Capture the cell that displays the provided text and extract its [X, Y] central coordinate. 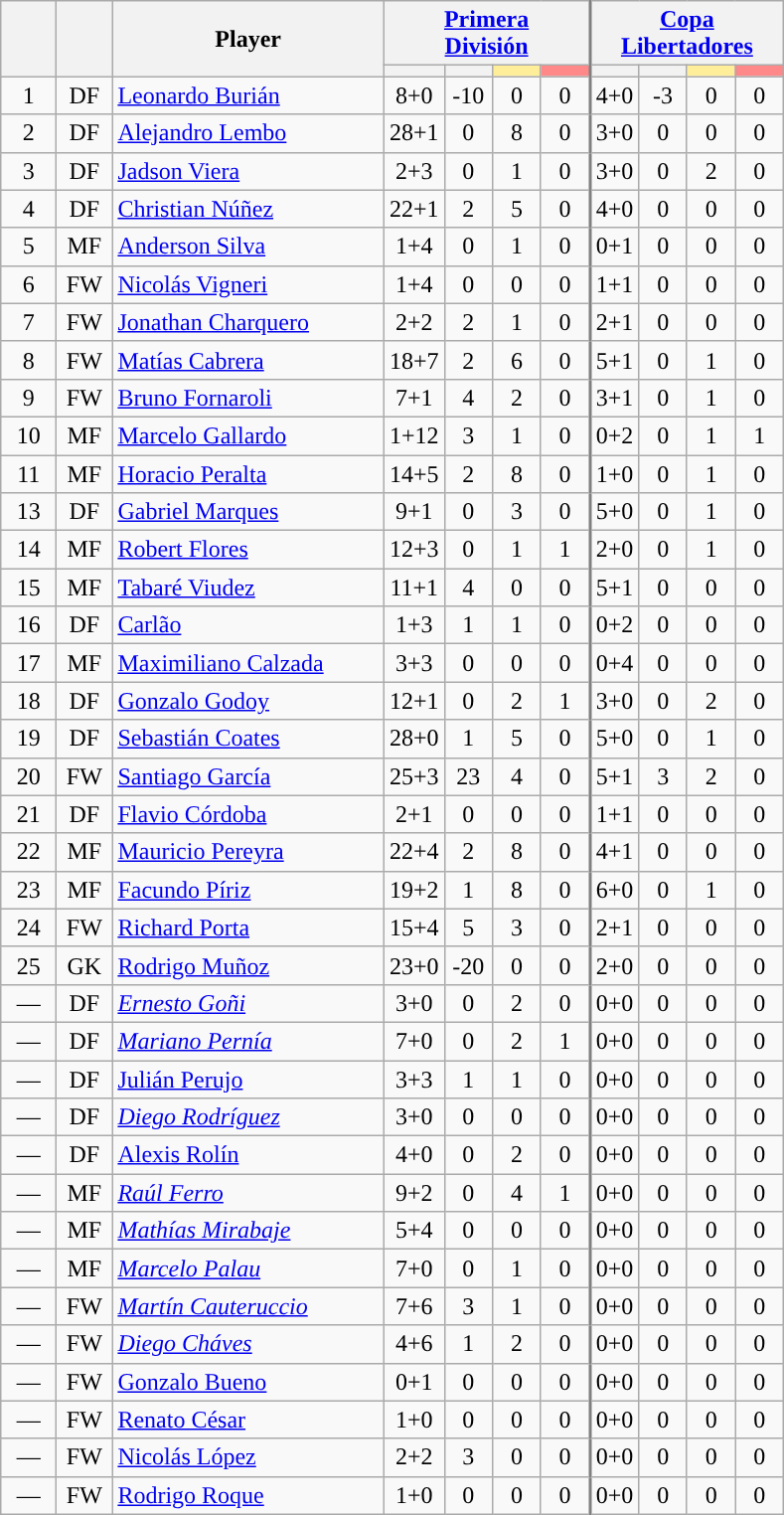
-20 [469, 965]
-10 [469, 95]
Flavio Córdoba [248, 814]
1+3 [413, 625]
7 [29, 322]
19+2 [413, 890]
18+7 [413, 360]
Facundo Píriz [248, 890]
5+4 [413, 1231]
12+1 [413, 701]
25+3 [413, 776]
Christian Núñez [248, 209]
Gonzalo Bueno [248, 1382]
Horacio Peralta [248, 474]
28+1 [413, 133]
Mariano Pernía [248, 1041]
8+0 [413, 95]
Alexis Rolín [248, 1155]
Carlão [248, 625]
9+1 [413, 512]
24 [29, 927]
14+5 [413, 474]
19 [29, 739]
Rodrigo Roque [248, 1495]
Mauricio Pereyra [248, 852]
Tabaré Viudez [248, 588]
Player [248, 39]
11+1 [413, 588]
20 [29, 776]
Raúl Ferro [248, 1193]
PrimeraDivisión [487, 34]
17 [29, 663]
Diego Cháves [248, 1344]
GK [84, 965]
4+6 [413, 1344]
Julián Perujo [248, 1079]
Marcelo Gallardo [248, 435]
Richard Porta [248, 927]
6+0 [614, 890]
3+1 [614, 398]
Renato César [248, 1420]
10 [29, 435]
Robert Flores [248, 550]
22+1 [413, 209]
Marcelo Palau [248, 1268]
-3 [664, 95]
12+3 [413, 550]
1+12 [413, 435]
Nicolás Vigneri [248, 284]
4+1 [614, 852]
22+4 [413, 852]
Leonardo Burián [248, 95]
11 [29, 474]
CopaLibertadores [686, 34]
21 [29, 814]
13 [29, 512]
Gonzalo Godoy [248, 701]
25 [29, 965]
7+1 [413, 398]
14 [29, 550]
Santiago García [248, 776]
Rodrigo Muñoz [248, 965]
9 [29, 398]
Jonathan Charquero [248, 322]
18 [29, 701]
Bruno Fornaroli [248, 398]
Sebastián Coates [248, 739]
15 [29, 588]
2+3 [413, 171]
7+6 [413, 1306]
23+0 [413, 965]
0+4 [614, 663]
Ernesto Goñi [248, 1003]
28+0 [413, 739]
Anderson Silva [248, 247]
Mathías Mirabaje [248, 1231]
Matías Cabrera [248, 360]
Jadson Viera [248, 171]
Alejandro Lembo [248, 133]
Gabriel Marques [248, 512]
16 [29, 625]
Maximiliano Calzada [248, 663]
Martín Cauteruccio [248, 1306]
22 [29, 852]
15+4 [413, 927]
Nicolás López [248, 1457]
Diego Rodríguez [248, 1117]
9+2 [413, 1193]
